Search for the cell housing the specified text and yield its (X, Y) center coordinate. 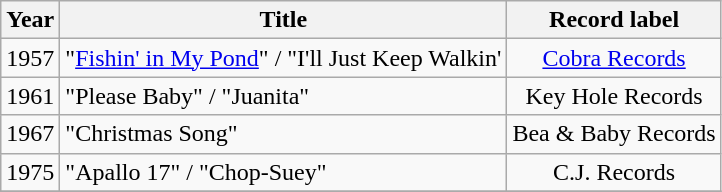
1975 (30, 172)
Key Hole Records (614, 96)
1961 (30, 96)
Cobra Records (614, 58)
1967 (30, 134)
"Please Baby" / "Juanita" (284, 96)
Title (284, 20)
1957 (30, 58)
Year (30, 20)
Record label (614, 20)
"Fishin' in My Pond" / "I'll Just Keep Walkin' (284, 58)
"Apallo 17" / "Chop-Suey" (284, 172)
C.J. Records (614, 172)
"Christmas Song" (284, 134)
Bea & Baby Records (614, 134)
